Capture the cell that displays the provided text and extract its (X, Y) central coordinate. 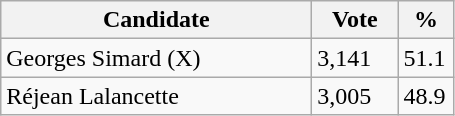
Réjean Lalancette (156, 96)
% (426, 20)
48.9 (426, 96)
Vote (355, 20)
Georges Simard (X) (156, 58)
3,005 (355, 96)
51.1 (426, 58)
Candidate (156, 20)
3,141 (355, 58)
